Return the (X, Y) coordinate for the center point of the cell that contains the specified text.  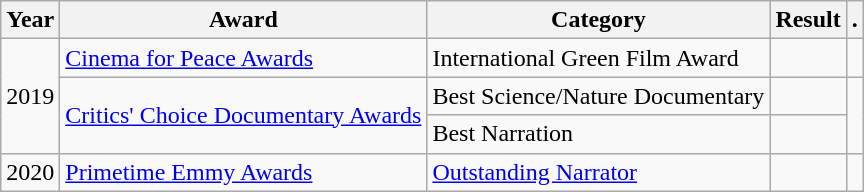
Cinema for Peace Awards (244, 58)
2019 (30, 96)
Best Science/Nature Documentary (598, 96)
Year (30, 20)
International Green Film Award (598, 58)
Critics' Choice Documentary Awards (244, 115)
Category (598, 20)
Best Narration (598, 134)
. (854, 20)
Outstanding Narrator (598, 172)
Result (808, 20)
Award (244, 20)
2020 (30, 172)
Primetime Emmy Awards (244, 172)
